Search for the cell housing the specified text and yield its (X, Y) center coordinate. 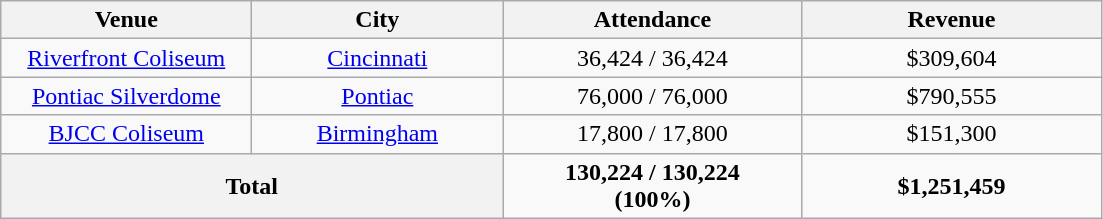
17,800 / 17,800 (652, 134)
Birmingham (378, 134)
Venue (126, 20)
Total (252, 186)
BJCC Coliseum (126, 134)
Attendance (652, 20)
36,424 / 36,424 (652, 58)
130,224 / 130,224(100%) (652, 186)
76,000 / 76,000 (652, 96)
Cincinnati (378, 58)
$309,604 (952, 58)
Revenue (952, 20)
$151,300 (952, 134)
$1,251,459 (952, 186)
Pontiac (378, 96)
City (378, 20)
Pontiac Silverdome (126, 96)
$790,555 (952, 96)
Riverfront Coliseum (126, 58)
